Locate the cell with the specified text and output its [X, Y] center coordinate. 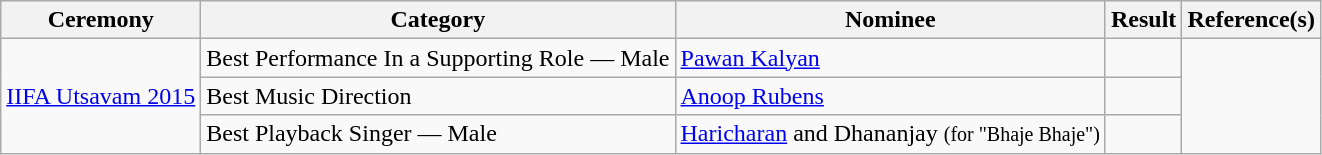
Haricharan and Dhananjay (for "Bhaje Bhaje") [890, 134]
IIFA Utsavam 2015 [101, 96]
Best Playback Singer — Male [438, 134]
Reference(s) [1252, 20]
Category [438, 20]
Best Music Direction [438, 96]
Result [1143, 20]
Ceremony [101, 20]
Pawan Kalyan [890, 58]
Nominee [890, 20]
Best Performance In a Supporting Role — Male [438, 58]
Anoop Rubens [890, 96]
